Detect which cell encompasses the target text, then output its [x, y] center coordinate. 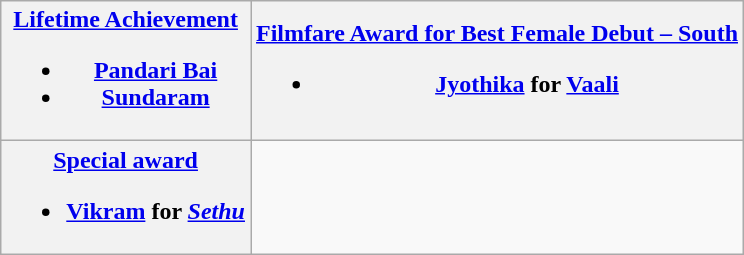
Filmfare Award for Best Female Debut – SouthJyothika for Vaali [496, 71]
Special awardVikram for Sethu [126, 198]
Lifetime AchievementPandari BaiSundaram [126, 71]
